Scan for the cell matching the given text and deliver its (x, y) coordinate at center. 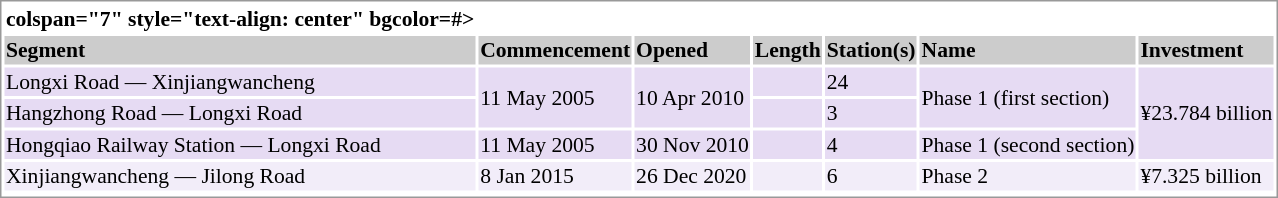
Station(s) (871, 50)
6 (871, 176)
Hangzhong Road — Longxi Road (240, 113)
26 Dec 2020 (693, 176)
Length (788, 50)
Xinjiangwancheng — Jilong Road (240, 176)
4 (871, 144)
Commencement (556, 50)
Opened (693, 50)
¥7.325 billion (1206, 176)
10 Apr 2010 (693, 98)
Investment (1206, 50)
Longxi Road — Xinjiangwancheng (240, 82)
colspan="7" style="text-align: center" bgcolor=#> (240, 18)
Name (1028, 50)
24 (871, 82)
Phase 2 (1028, 176)
3 (871, 113)
¥23.784 billion (1206, 114)
Phase 1 (second section) (1028, 144)
8 Jan 2015 (556, 176)
Hongqiao Railway Station — Longxi Road (240, 144)
Phase 1 (first section) (1028, 98)
30 Nov 2010 (693, 144)
Segment (240, 50)
